Pinpoint the cell where the given text exists, returning its [x, y] midpoint coordinate. 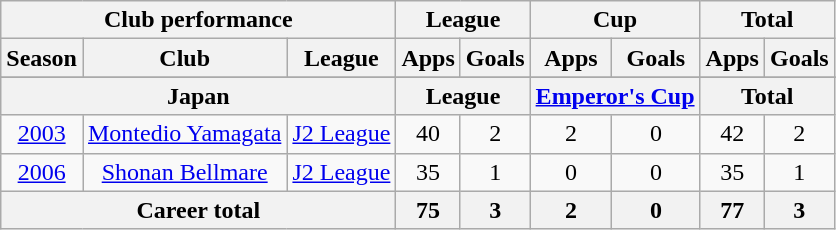
40 [428, 134]
Cup [615, 20]
2006 [42, 172]
Emperor's Cup [615, 96]
2003 [42, 134]
Season [42, 58]
Club [184, 58]
Shonan Bellmare [184, 172]
75 [428, 210]
Club performance [198, 20]
77 [732, 210]
42 [732, 134]
Montedio Yamagata [184, 134]
Japan [198, 96]
Career total [198, 210]
